For the text-containing cell, return its midpoint in [x, y] coordinate format. 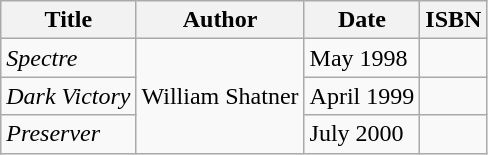
Spectre [68, 58]
Title [68, 20]
July 2000 [362, 134]
Date [362, 20]
William Shatner [220, 96]
May 1998 [362, 58]
April 1999 [362, 96]
Dark Victory [68, 96]
Preserver [68, 134]
ISBN [454, 20]
Author [220, 20]
